For the text-containing cell, return its midpoint in (x, y) coordinate format. 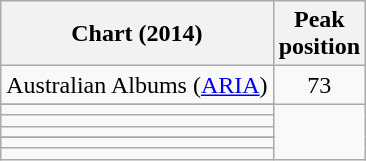
73 (319, 85)
Peakposition (319, 34)
Australian Albums (ARIA) (137, 85)
Chart (2014) (137, 34)
